Extract the (x, y) coordinate from the center of the cell holding the provided text.  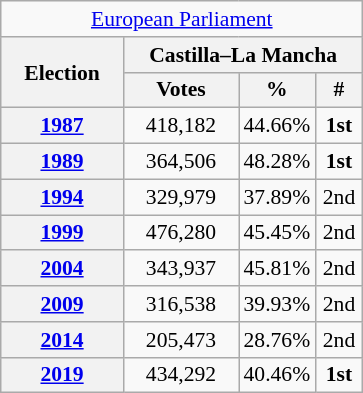
2004 (62, 269)
48.28% (276, 162)
45.45% (276, 233)
39.93% (276, 304)
28.76% (276, 340)
# (339, 90)
40.46% (276, 375)
2019 (62, 375)
343,937 (180, 269)
Votes (180, 90)
44.66% (276, 126)
2014 (62, 340)
Castilla–La Mancha (242, 55)
1994 (62, 197)
1987 (62, 126)
329,979 (180, 197)
% (276, 90)
37.89% (276, 197)
1999 (62, 233)
364,506 (180, 162)
316,538 (180, 304)
European Parliament (182, 19)
2009 (62, 304)
418,182 (180, 126)
205,473 (180, 340)
1989 (62, 162)
45.81% (276, 269)
476,280 (180, 233)
Election (62, 72)
434,292 (180, 375)
